Detect which cell encompasses the target text, then output its [x, y] center coordinate. 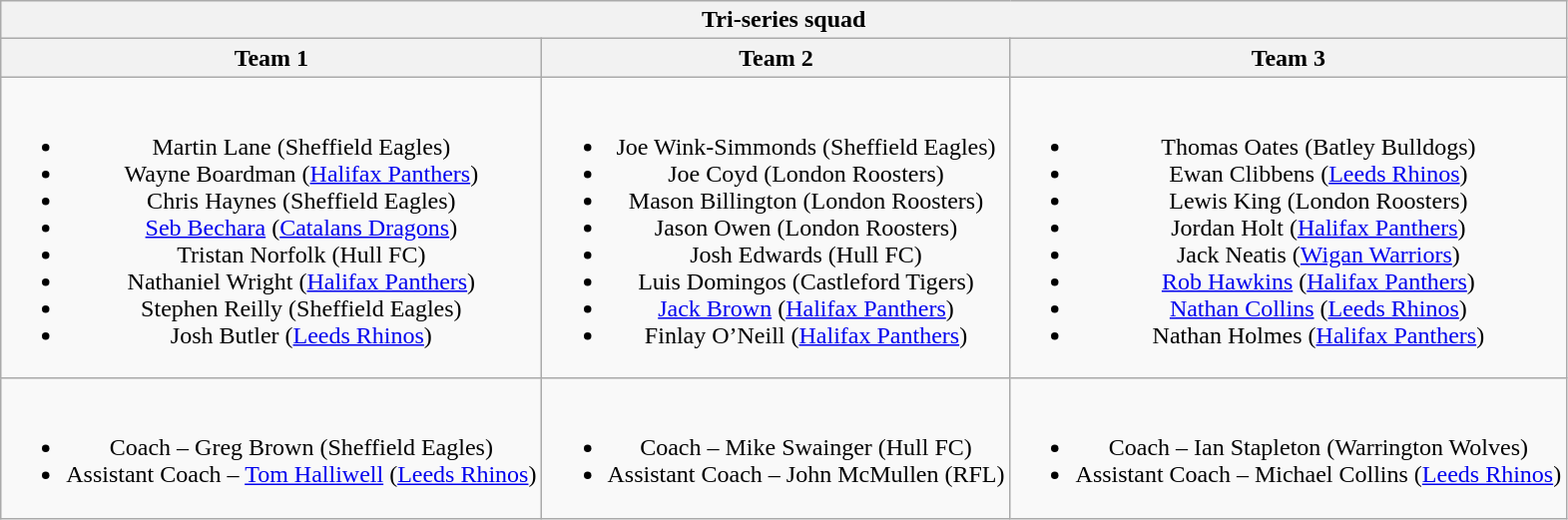
Team 2 [777, 58]
Coach – Mike Swainger (Hull FC)Assistant Coach – John McMullen (RFL) [777, 448]
Team 3 [1289, 58]
Coach – Greg Brown (Sheffield Eagles)Assistant Coach – Tom Halliwell (Leeds Rhinos) [271, 448]
Coach – Ian Stapleton (Warrington Wolves)Assistant Coach – Michael Collins (Leeds Rhinos) [1289, 448]
Team 1 [271, 58]
Tri-series squad [784, 20]
